Locate the cell with the specified text and output its [X, Y] center coordinate. 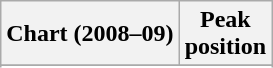
Chart (2008–09) [90, 34]
Peakposition [225, 34]
